Provide the [x, y] coordinate of the cell's center where the given text is located.  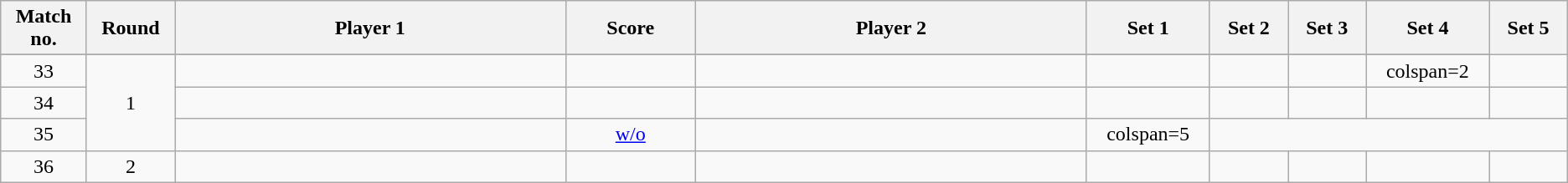
Match no. [44, 28]
35 [44, 135]
34 [44, 103]
Set 2 [1248, 28]
1 [131, 103]
colspan=5 [1148, 135]
33 [44, 71]
Player 1 [370, 28]
Set 3 [1327, 28]
w/o [631, 135]
Player 2 [891, 28]
colspan=2 [1427, 71]
36 [44, 166]
Set 4 [1427, 28]
Set 1 [1148, 28]
Score [631, 28]
Round [131, 28]
Set 5 [1528, 28]
2 [131, 166]
